Search for the cell housing the specified text and yield its [X, Y] center coordinate. 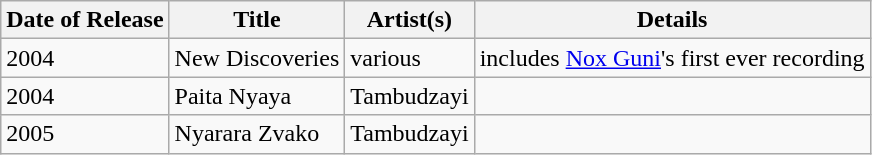
Date of Release [85, 20]
includes Nox Guni's first ever recording [672, 58]
2005 [85, 134]
Paita Nyaya [257, 96]
Title [257, 20]
various [410, 58]
New Discoveries [257, 58]
Artist(s) [410, 20]
Nyarara Zvako [257, 134]
Details [672, 20]
